Locate the cell with the specified text and output its (X, Y) center coordinate. 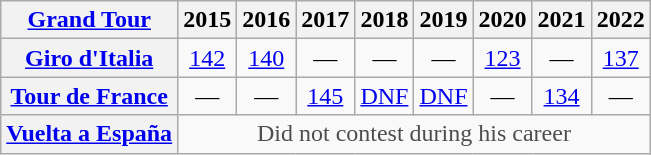
Giro d'Italia (90, 58)
2020 (502, 20)
2019 (444, 20)
2017 (326, 20)
145 (326, 96)
2022 (620, 20)
Tour de France (90, 96)
2021 (562, 20)
2018 (384, 20)
2016 (266, 20)
Vuelta a España (90, 134)
134 (562, 96)
137 (620, 58)
Did not contest during his career (414, 134)
Grand Tour (90, 20)
140 (266, 58)
142 (208, 58)
2015 (208, 20)
123 (502, 58)
